Search for the cell housing the specified text and yield its (x, y) center coordinate. 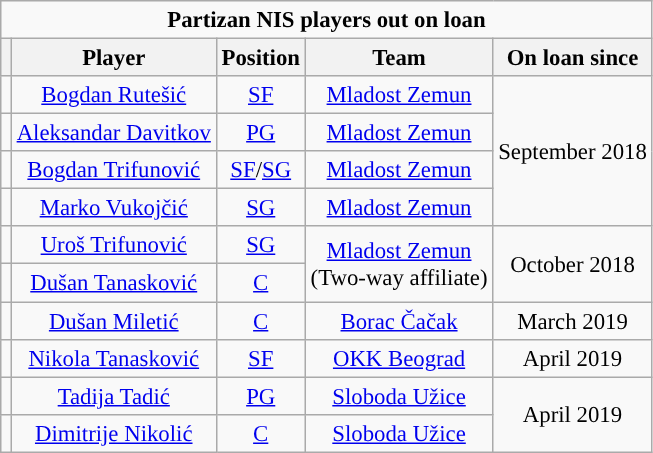
Dušan Miletić (114, 321)
SF/SG (260, 170)
October 2018 (572, 264)
Bogdan Rutešić (114, 95)
Dušan Tanasković (114, 283)
Mladost Zemun (Two-way affiliate) (399, 264)
Tadija Tadić (114, 396)
Dimitrije Nikolić (114, 433)
March 2019 (572, 321)
Partizan NIS players out on loan (326, 20)
Position (260, 58)
Team (399, 58)
On loan since (572, 58)
Bogdan Trifunović (114, 170)
Uroš Trifunović (114, 245)
Aleksandar Davitkov (114, 133)
Marko Vukojčić (114, 208)
September 2018 (572, 151)
Nikola Tanasković (114, 358)
OKK Beograd (399, 358)
Player (114, 58)
Borac Čačak (399, 321)
